Search for the cell housing the specified text and yield its (x, y) center coordinate. 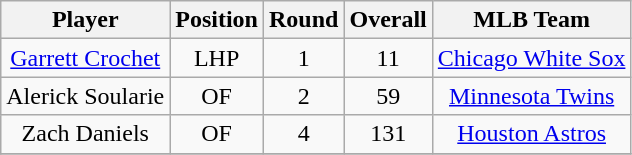
Chicago White Sox (532, 58)
4 (304, 134)
Zach Daniels (86, 134)
1 (304, 58)
Alerick Soularie (86, 96)
Round (304, 20)
Garrett Crochet (86, 58)
Player (86, 20)
131 (388, 134)
LHP (217, 58)
59 (388, 96)
2 (304, 96)
Position (217, 20)
Overall (388, 20)
MLB Team (532, 20)
11 (388, 58)
Minnesota Twins (532, 96)
Houston Astros (532, 134)
